Pinpoint the cell where the given text exists, returning its (x, y) midpoint coordinate. 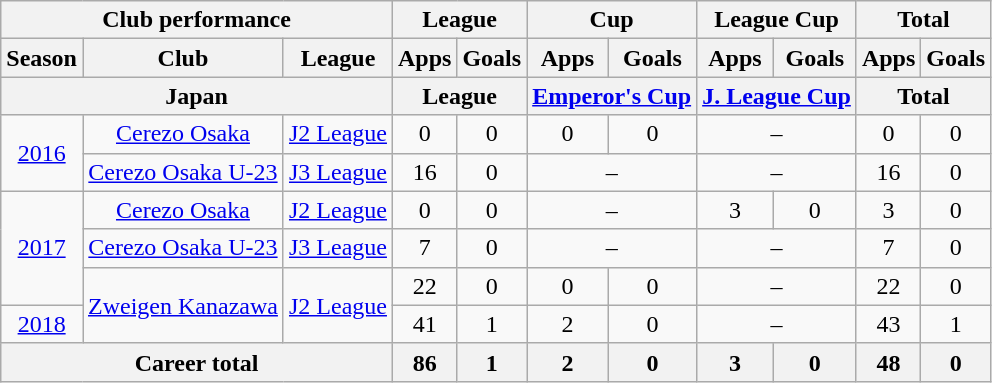
Career total (197, 362)
Club performance (197, 20)
League Cup (777, 20)
Japan (197, 96)
Club (182, 58)
48 (888, 362)
Emperor's Cup (612, 96)
Zweigen Kanazawa (182, 305)
2017 (42, 248)
J. League Cup (777, 96)
41 (424, 324)
86 (424, 362)
Season (42, 58)
43 (888, 324)
Cup (612, 20)
2018 (42, 324)
2016 (42, 153)
